Extract the (x, y) coordinate from the center of the cell holding the provided text.  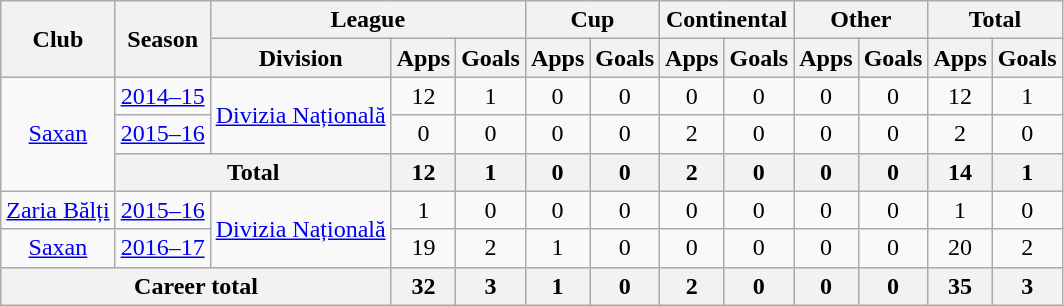
Career total (196, 286)
Continental (727, 20)
Season (162, 39)
35 (960, 286)
2016–17 (162, 248)
League (368, 20)
Zaria Bălți (58, 210)
2014–15 (162, 96)
20 (960, 248)
19 (423, 248)
14 (960, 172)
Club (58, 39)
32 (423, 286)
Cup (592, 20)
Division (300, 58)
Other (861, 20)
